Locate the cell with the specified text and output its [x, y] center coordinate. 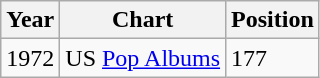
Chart [143, 20]
Position [273, 20]
Year [30, 20]
US Pop Albums [143, 58]
177 [273, 58]
1972 [30, 58]
